Locate the cell with the specified text and output its (x, y) center coordinate. 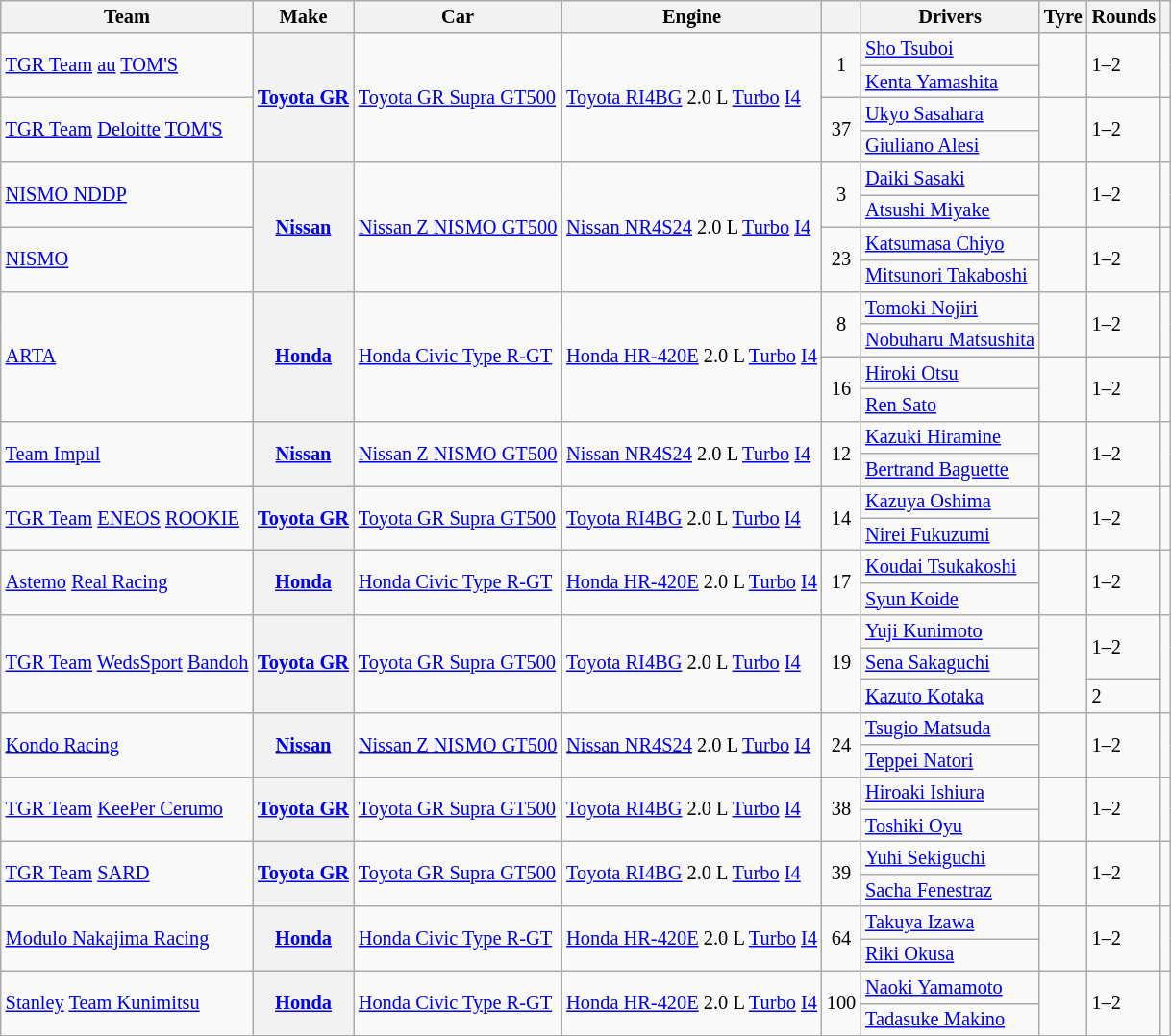
1 (841, 65)
Bertrand Baguette (950, 470)
Hiroaki Ishiura (950, 793)
Yuji Kunimoto (950, 631)
Astemo Real Racing (127, 582)
Team (127, 16)
Nirei Fukuzumi (950, 534)
Riki Okusa (950, 954)
12 (841, 454)
TGR Team KeePer Cerumo (127, 809)
37 (841, 129)
Sena Sakaguchi (950, 663)
Stanley Team Kunimitsu (127, 1003)
Naoki Yamamoto (950, 987)
Rounds (1125, 16)
16 (841, 388)
8 (841, 323)
Atsushi Miyake (950, 210)
Kazuto Kotaka (950, 696)
Takuya Izawa (950, 923)
Sacha Fenestraz (950, 890)
Car (458, 16)
Daiki Sasaki (950, 179)
Toshiki Oyu (950, 826)
2 (1125, 696)
Make (304, 16)
24 (841, 744)
Ukyo Sasahara (950, 113)
Giuliano Alesi (950, 146)
Nobuharu Matsushita (950, 340)
19 (841, 663)
NISMO NDDP (127, 194)
Yuhi Sekiguchi (950, 857)
14 (841, 517)
Tsugio Matsuda (950, 728)
Ren Sato (950, 405)
Tomoki Nojiri (950, 308)
Kondo Racing (127, 744)
TGR Team WedsSport Bandoh (127, 663)
TGR Team SARD (127, 873)
39 (841, 873)
Katsumasa Chiyo (950, 243)
Hiroki Otsu (950, 373)
Team Impul (127, 454)
Kazuya Oshima (950, 502)
TGR Team Deloitte TOM'S (127, 129)
Engine (692, 16)
Sho Tsuboi (950, 49)
TGR Team ENEOS ROOKIE (127, 517)
Modulo Nakajima Racing (127, 938)
Kenta Yamashita (950, 82)
Teppei Natori (950, 760)
100 (841, 1003)
23 (841, 259)
3 (841, 194)
Kazuki Hiramine (950, 437)
NISMO (127, 259)
Koudai Tsukakoshi (950, 566)
Tyre (1063, 16)
64 (841, 938)
Tadasuke Makino (950, 1020)
Drivers (950, 16)
17 (841, 582)
38 (841, 809)
TGR Team au TOM'S (127, 65)
Mitsunori Takaboshi (950, 276)
Syun Koide (950, 599)
ARTA (127, 356)
